Provide the [x, y] coordinate of the cell's center where the given text is located.  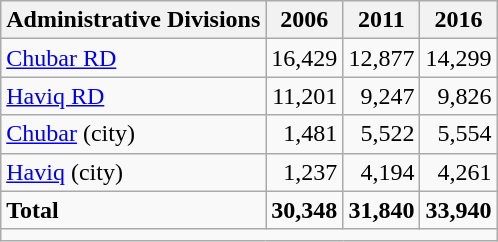
4,194 [382, 172]
30,348 [304, 210]
11,201 [304, 96]
2016 [458, 20]
31,840 [382, 210]
2006 [304, 20]
Administrative Divisions [134, 20]
4,261 [458, 172]
Haviq (city) [134, 172]
Haviq RD [134, 96]
9,826 [458, 96]
14,299 [458, 58]
Chubar RD [134, 58]
Chubar (city) [134, 134]
5,522 [382, 134]
5,554 [458, 134]
1,481 [304, 134]
2011 [382, 20]
1,237 [304, 172]
33,940 [458, 210]
9,247 [382, 96]
16,429 [304, 58]
12,877 [382, 58]
Total [134, 210]
